Locate the cell with the specified text and output its (x, y) center coordinate. 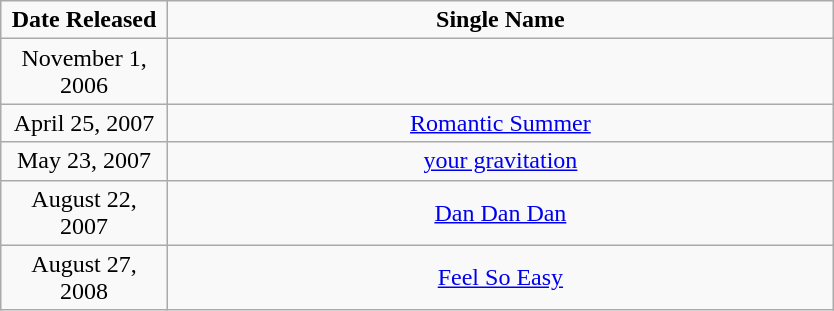
Dan Dan Dan (500, 212)
Single Name (500, 20)
August 22, 2007 (84, 212)
your gravitation (500, 161)
Date Released (84, 20)
November 1, 2006 (84, 72)
Romantic Summer (500, 123)
April 25, 2007 (84, 123)
August 27, 2008 (84, 278)
Feel So Easy (500, 278)
May 23, 2007 (84, 161)
